Find where the given text appears and provide that cell's center as (X, Y) coordinate. 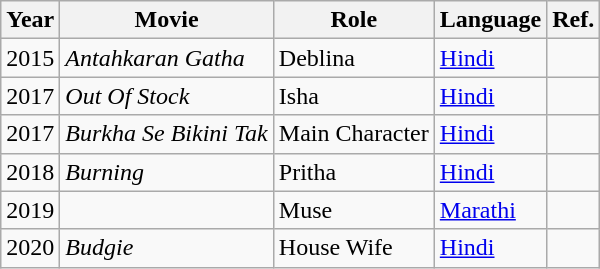
2019 (30, 210)
2018 (30, 172)
Role (354, 20)
2020 (30, 248)
Language (490, 20)
Isha (354, 96)
Burning (166, 172)
Movie (166, 20)
Year (30, 20)
Antahkaran Gatha (166, 58)
Deblina (354, 58)
Marathi (490, 210)
Burkha Se Bikini Tak (166, 134)
House Wife (354, 248)
Ref. (574, 20)
Pritha (354, 172)
Out Of Stock (166, 96)
Main Character (354, 134)
2015 (30, 58)
Muse (354, 210)
Budgie (166, 248)
